From the cell containing the given text, extract its center point as [x, y] coordinate. 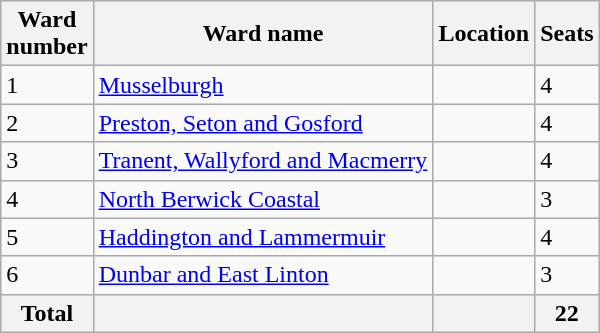
Preston, Seton and Gosford [263, 123]
Total [47, 313]
Dunbar and East Linton [263, 275]
Musselburgh [263, 85]
Tranent, Wallyford and Macmerry [263, 161]
Haddington and Lammermuir [263, 237]
North Berwick Coastal [263, 199]
Wardnumber [47, 34]
22 [567, 313]
Ward name [263, 34]
Seats [567, 34]
5 [47, 237]
2 [47, 123]
6 [47, 275]
Location [484, 34]
1 [47, 85]
